Determine the (x, y) coordinate at the center of the cell enclosing the given text.  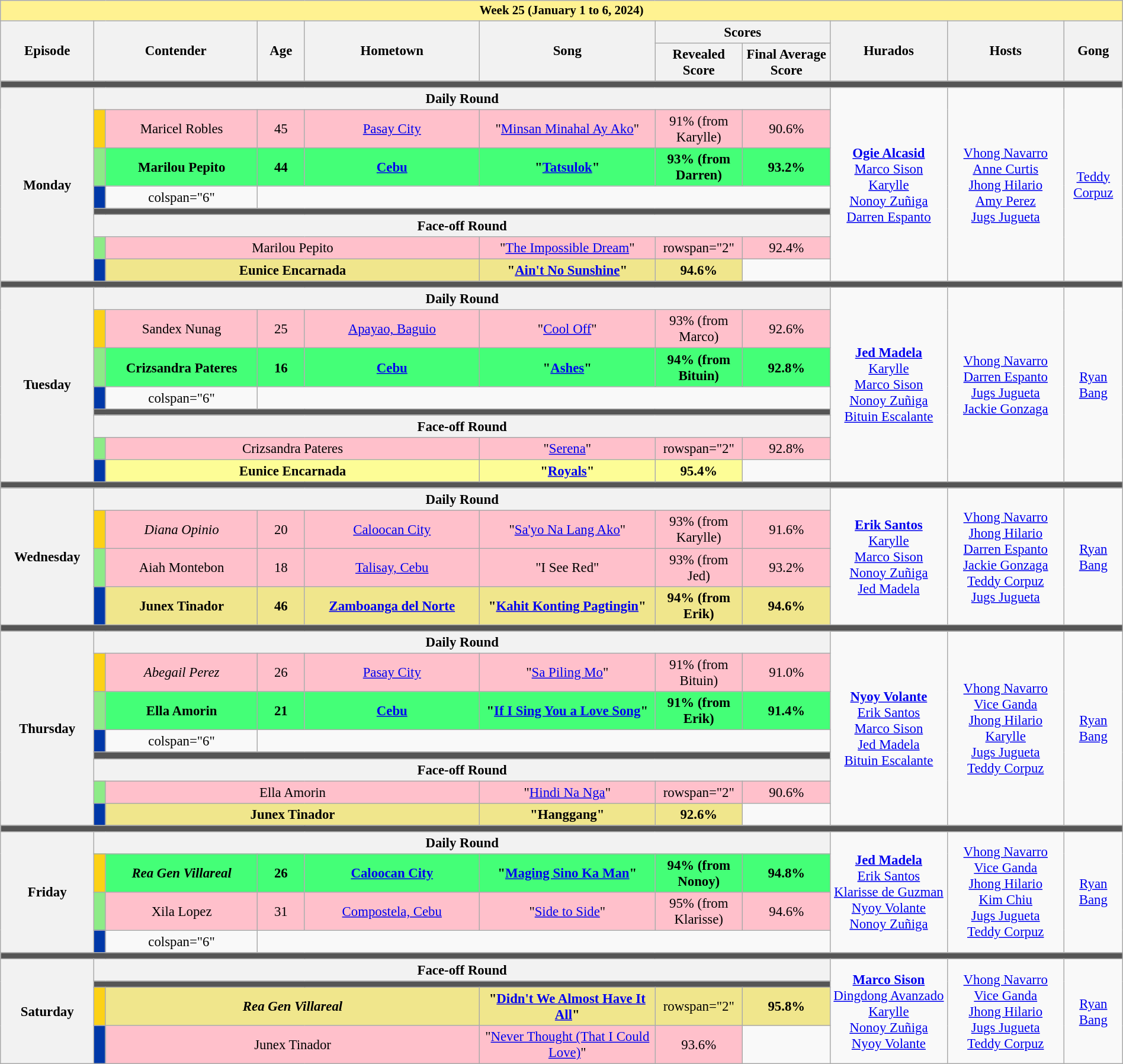
95.8% (787, 1007)
"Maging Sino Ka Man" (567, 873)
95.4% (699, 471)
Marco SisonDingdong AvanzadoKarylleNonoy ZuñigaNyoy Volante (888, 1011)
Revealed Score (699, 62)
91% (from Karylle) (699, 129)
Gong (1093, 51)
Maricel Robles (181, 129)
Hurados (888, 51)
Talisay, Cebu (392, 567)
Tuesday (47, 385)
45 (281, 129)
Vhong NavarroJhong HilarioDarren EspantoJackie GonzagaTeddy CorpuzJugs Jugueta (1006, 557)
"Tatsulok" (567, 167)
91% (from Bituin) (699, 673)
Jed MadelaKarylleMarco SisonNonoy ZuñigaBituin Escalante (888, 385)
Zamboanga del Norte (392, 606)
93% (from Darren) (699, 167)
"Never Thought (That I Could Love)" (567, 1044)
91.4% (787, 711)
21 (281, 711)
Episode (47, 51)
31 (281, 912)
44 (281, 167)
"Sa Piling Mo" (567, 673)
"Minsan Minahal Ay Ako" (567, 129)
"Sa'yo Na Lang Ako" (567, 529)
Monday (47, 185)
"Side to Side" (567, 912)
"If I Sing You a Love Song" (567, 711)
Hometown (392, 51)
Friday (47, 892)
Vhong NavarroVice GandaJhong HilarioKim ChiuJugs JuguetaTeddy Corpuz (1006, 892)
94.8% (787, 873)
Ogie AlcasidMarco SisonKarylleNonoy ZuñigaDarren Espanto (888, 185)
Vhong NavarroDarren EspantoJugs JuguetaJackie Gonzaga (1006, 385)
"Ashes" (567, 367)
"The Impossible Dream" (567, 248)
25 (281, 329)
Jed MadelaErik SantosKlarisse de GuzmanNyoy VolanteNonoy Zuñiga (888, 892)
"Cool Off" (567, 329)
Saturday (47, 1011)
"Didn't We Almost Have It All" (567, 1007)
"Serena" (567, 449)
91% (from Erik) (699, 711)
93% (from Karylle) (699, 529)
Final Average Score (787, 62)
92.4% (787, 248)
Nyoy VolanteErik SantosMarco SisonJed MadelaBituin Escalante (888, 728)
"Royals" (567, 471)
93.6% (699, 1044)
"Hanggang" (567, 814)
Thursday (47, 728)
Scores (743, 32)
Xila Lopez (181, 912)
Teddy Corpuz (1093, 185)
93% (from Jed) (699, 567)
46 (281, 606)
Vhong NavarroVice GandaJhong HilarioJugs JuguetaTeddy Corpuz (1006, 1011)
"Ain't No Sunshine" (567, 271)
Vhong NavarroAnne CurtisJhong HilarioAmy PerezJugs Jugueta (1006, 185)
Wednesday (47, 557)
"Kahit Konting Pagtingin" (567, 606)
91.6% (787, 529)
Age (281, 51)
"I See Red" (567, 567)
16 (281, 367)
18 (281, 567)
Hosts (1006, 51)
"Hindi Na Nga" (567, 792)
Week 25 (January 1 to 6, 2024) (561, 11)
Compostela, Cebu (392, 912)
91.0% (787, 673)
Sandex Nunag (181, 329)
95% (from Klarisse) (699, 912)
Abegail Perez (181, 673)
Diana Opinio (181, 529)
93% (from Marco) (699, 329)
Apayao, Baguio (392, 329)
Song (567, 51)
Vhong NavarroVice GandaJhong HilarioKarylleJugs JuguetaTeddy Corpuz (1006, 728)
94% (from Erik) (699, 606)
94% (from Bituin) (699, 367)
Contender (176, 51)
20 (281, 529)
94% (from Nonoy) (699, 873)
Aiah Montebon (181, 567)
Erik SantosKarylleMarco SisonNonoy ZuñigaJed Madela (888, 557)
